Capture the cell that displays the provided text and extract its (X, Y) central coordinate. 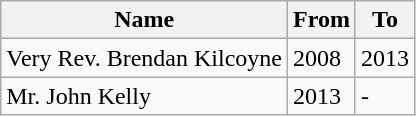
2008 (322, 58)
Mr. John Kelly (144, 96)
Very Rev. Brendan Kilcoyne (144, 58)
To (384, 20)
Name (144, 20)
From (322, 20)
- (384, 96)
